Find where the given text appears and provide that cell's center as [X, Y] coordinate. 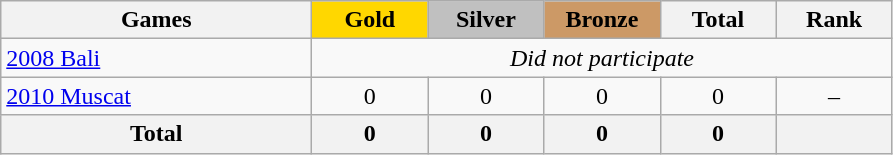
Games [156, 20]
Did not participate [602, 58]
2010 Muscat [156, 96]
Silver [486, 20]
Rank [834, 20]
– [834, 96]
Bronze [602, 20]
Gold [370, 20]
2008 Bali [156, 58]
